Return the [X, Y] coordinate for the center point of the cell that contains the specified text.  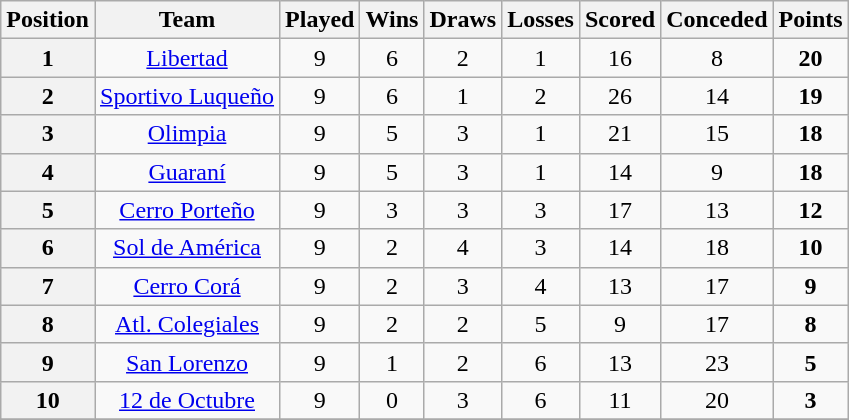
Losses [541, 20]
21 [620, 134]
Sol de América [186, 248]
San Lorenzo [186, 362]
Sportivo Luqueño [186, 96]
Wins [392, 20]
7 [48, 286]
Played [320, 20]
Atl. Colegiales [186, 324]
0 [392, 400]
26 [620, 96]
11 [620, 400]
Position [48, 20]
Olimpia [186, 134]
Libertad [186, 58]
Draws [463, 20]
Points [810, 20]
Scored [620, 20]
Guaraní [186, 172]
12 de Octubre [186, 400]
12 [810, 210]
15 [717, 134]
23 [717, 362]
Team [186, 20]
16 [620, 58]
Cerro Corá [186, 286]
Cerro Porteño [186, 210]
19 [810, 96]
Conceded [717, 20]
